Provide the (X, Y) coordinate of the cell's center where the given text is located.  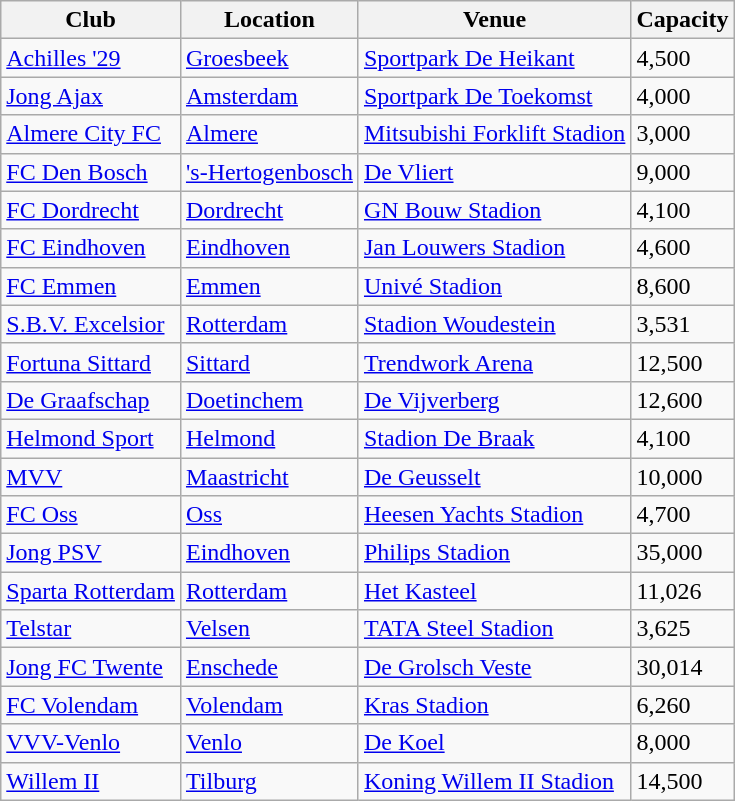
Philips Stadion (494, 553)
FC Dordrecht (91, 210)
Venue (494, 20)
Sparta Rotterdam (91, 591)
Dordrecht (269, 210)
Sportpark De Toekomst (494, 96)
8,000 (682, 743)
Jong PSV (91, 553)
's-Hertogenbosch (269, 172)
VVV-Venlo (91, 743)
Groesbeek (269, 58)
Stadion De Braak (494, 438)
Univé Stadion (494, 286)
De Geusselt (494, 477)
Club (91, 20)
Helmond (269, 438)
3,000 (682, 134)
Almere City FC (91, 134)
Location (269, 20)
De Graafschap (91, 400)
De Vijverberg (494, 400)
Jong FC Twente (91, 667)
Oss (269, 515)
Emmen (269, 286)
Stadion Woudestein (494, 324)
Kras Stadion (494, 705)
Willem II (91, 781)
Tilburg (269, 781)
30,014 (682, 667)
MVV (91, 477)
S.B.V. Excelsior (91, 324)
Maastricht (269, 477)
Venlo (269, 743)
4,500 (682, 58)
Trendwork Arena (494, 362)
Doetinchem (269, 400)
Almere (269, 134)
4,700 (682, 515)
8,600 (682, 286)
FC Emmen (91, 286)
Velsen (269, 629)
4,000 (682, 96)
Jan Louwers Stadion (494, 248)
FC Eindhoven (91, 248)
Koning Willem II Stadion (494, 781)
De Koel (494, 743)
FC Volendam (91, 705)
Mitsubishi Forklift Stadion (494, 134)
Jong Ajax (91, 96)
35,000 (682, 553)
Enschede (269, 667)
Achilles '29 (91, 58)
10,000 (682, 477)
Het Kasteel (494, 591)
6,260 (682, 705)
3,531 (682, 324)
3,625 (682, 629)
De Vliert (494, 172)
12,600 (682, 400)
Sportpark De Heikant (494, 58)
GN Bouw Stadion (494, 210)
Volendam (269, 705)
Fortuna Sittard (91, 362)
FC Den Bosch (91, 172)
Heesen Yachts Stadion (494, 515)
4,600 (682, 248)
Telstar (91, 629)
9,000 (682, 172)
TATA Steel Stadion (494, 629)
11,026 (682, 591)
Capacity (682, 20)
Amsterdam (269, 96)
FC Oss (91, 515)
De Grolsch Veste (494, 667)
Helmond Sport (91, 438)
Sittard (269, 362)
12,500 (682, 362)
14,500 (682, 781)
